Return [X, Y] of the center of cell containing provided text 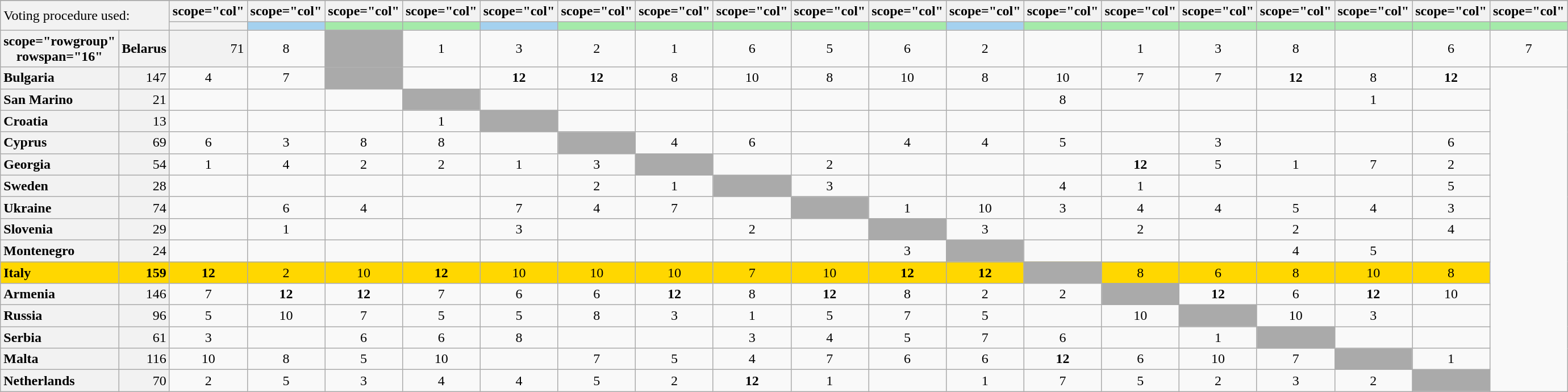
29 [144, 229]
61 [144, 337]
Georgia [60, 164]
Ukraine [60, 207]
69 [144, 143]
San Marino [60, 99]
146 [144, 294]
24 [144, 251]
Croatia [60, 121]
Armenia [60, 294]
Voting procedure used: [85, 15]
scope="rowgroup" rowspan="16" [60, 49]
Russia [60, 316]
96 [144, 316]
Montenegro [60, 251]
Slovenia [60, 229]
70 [144, 381]
Bulgaria [60, 78]
13 [144, 121]
Sweden [60, 186]
74 [144, 207]
147 [144, 78]
Cyprus [60, 143]
21 [144, 99]
54 [144, 164]
Malta [60, 359]
159 [144, 272]
Belarus [144, 49]
Serbia [60, 337]
Italy [60, 272]
28 [144, 186]
71 [208, 49]
116 [144, 359]
Netherlands [60, 381]
